Scan for the cell matching the given text and deliver its [x, y] coordinate at center. 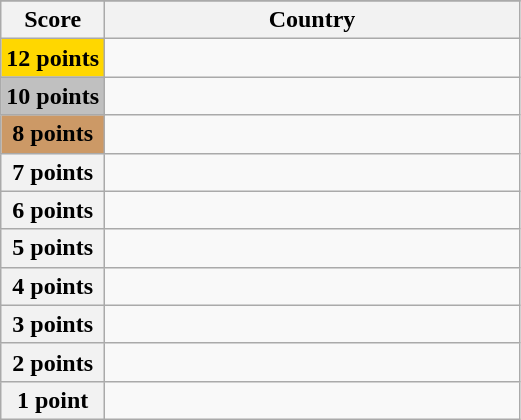
2 points [53, 362]
10 points [53, 96]
5 points [53, 248]
12 points [53, 58]
8 points [53, 134]
Country [312, 20]
7 points [53, 172]
4 points [53, 286]
Score [53, 20]
6 points [53, 210]
3 points [53, 324]
1 point [53, 400]
